From the cell containing the given text, extract its center point as (X, Y) coordinate. 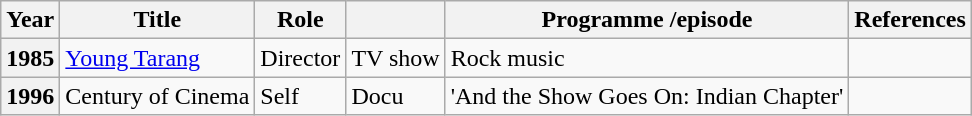
Year (30, 20)
Century of Cinema (158, 96)
'And the Show Goes On: Indian Chapter' (647, 96)
Title (158, 20)
Self (300, 96)
References (910, 20)
Director (300, 58)
Role (300, 20)
1996 (30, 96)
Docu (396, 96)
TV show (396, 58)
Rock music (647, 58)
Young Tarang (158, 58)
1985 (30, 58)
Programme /episode (647, 20)
